Return (x, y) of the center of cell containing provided text 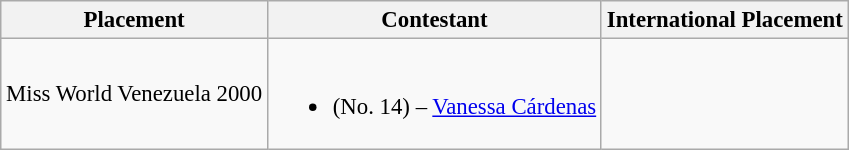
Contestant (434, 20)
International Placement (724, 20)
Placement (134, 20)
(No. 14) – Vanessa Cárdenas (434, 94)
Miss World Venezuela 2000 (134, 94)
